Capture the cell that displays the provided text and extract its (X, Y) central coordinate. 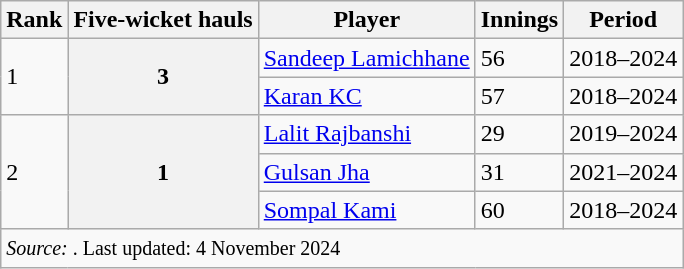
2 (34, 172)
56 (519, 58)
Period (624, 20)
29 (519, 134)
31 (519, 172)
Gulsan Jha (366, 172)
Rank (34, 20)
2021–2024 (624, 172)
2019–2024 (624, 134)
Five-wicket hauls (163, 20)
Sandeep Lamichhane (366, 58)
Player (366, 20)
Innings (519, 20)
Sompal Kami (366, 210)
57 (519, 96)
Source: . Last updated: 4 November 2024 (342, 248)
Karan KC (366, 96)
3 (163, 77)
Lalit Rajbanshi (366, 134)
60 (519, 210)
